Find where the given text appears and provide that cell's center as [x, y] coordinate. 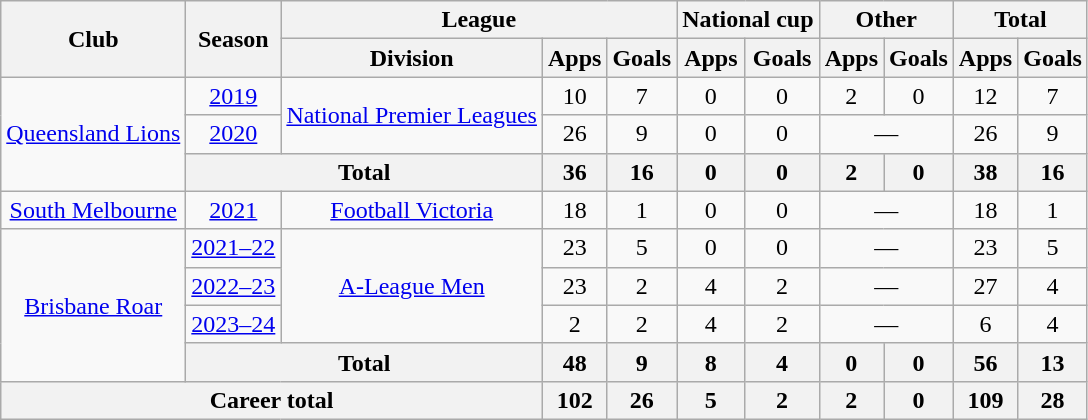
2023–24 [234, 324]
National cup [748, 20]
Division [412, 58]
10 [574, 96]
A-League Men [412, 286]
Club [94, 39]
Season [234, 39]
2020 [234, 134]
38 [985, 172]
6 [985, 324]
12 [985, 96]
109 [985, 400]
13 [1053, 362]
2019 [234, 96]
2021 [234, 210]
League [479, 20]
2022–23 [234, 286]
Queensland Lions [94, 134]
Other [886, 20]
102 [574, 400]
South Melbourne [94, 210]
Football Victoria [412, 210]
Brisbane Roar [94, 305]
48 [574, 362]
National Premier Leagues [412, 115]
2021–22 [234, 248]
36 [574, 172]
Career total [272, 400]
8 [711, 362]
27 [985, 286]
28 [1053, 400]
56 [985, 362]
